Identify which cell holds the provided text, then report its [X, Y] central coordinate. 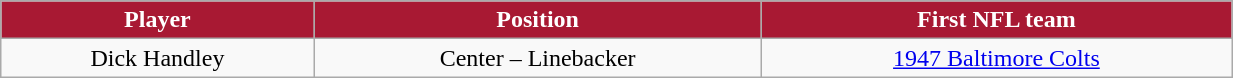
1947 Baltimore Colts [996, 58]
Center – Linebacker [538, 58]
Dick Handley [158, 58]
First NFL team [996, 20]
Player [158, 20]
Position [538, 20]
